Extract the (x, y) coordinate from the center of the cell holding the provided text.  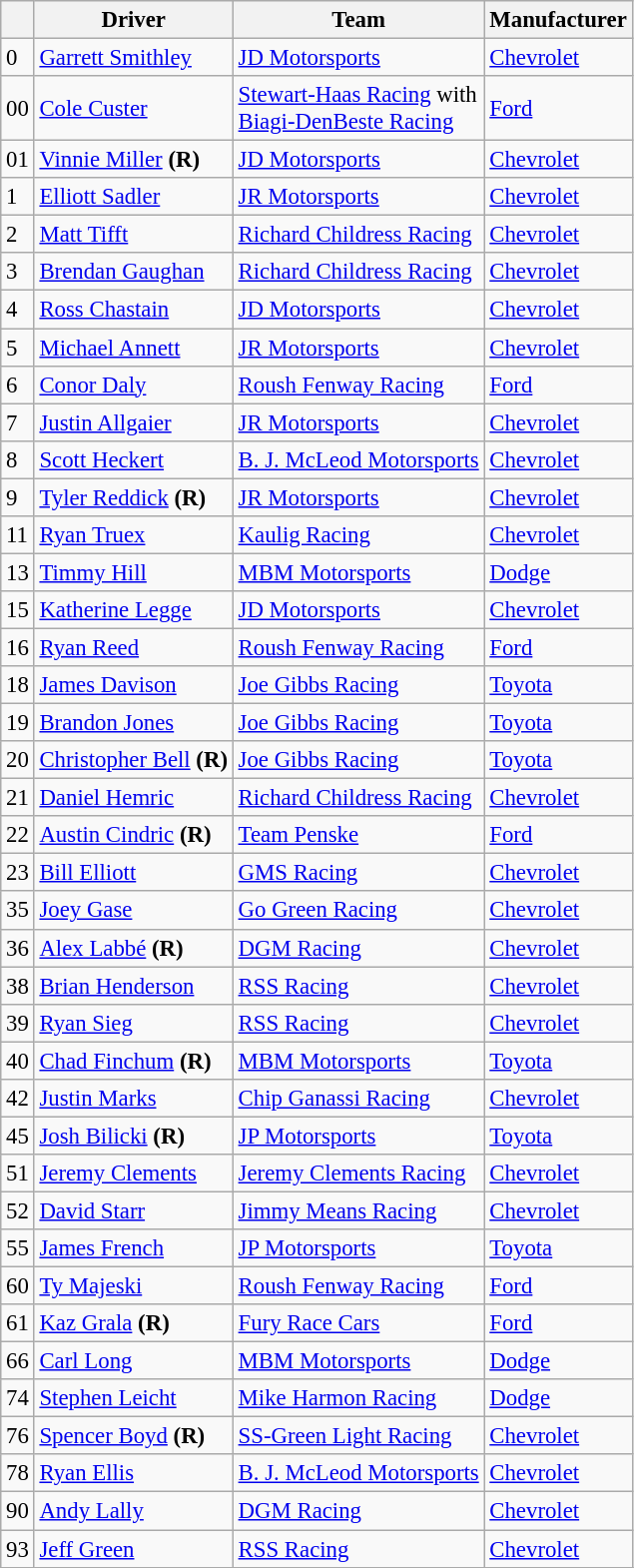
Scott Heckert (134, 459)
35 (18, 911)
11 (18, 535)
Jeremy Clements Racing (358, 1174)
20 (18, 760)
74 (18, 1398)
Ryan Reed (134, 647)
51 (18, 1174)
Manufacturer (558, 20)
Tyler Reddick (R) (134, 497)
7 (18, 422)
2 (18, 235)
Ryan Ellis (134, 1473)
Jimmy Means Racing (358, 1210)
66 (18, 1361)
93 (18, 1549)
Chip Ganassi Racing (358, 1099)
36 (18, 948)
Stephen Leicht (134, 1398)
18 (18, 685)
Timmy Hill (134, 572)
James French (134, 1248)
13 (18, 572)
Driver (134, 20)
Mike Harmon Racing (358, 1398)
90 (18, 1511)
Kaz Grala (R) (134, 1323)
Fury Race Cars (358, 1323)
Elliott Sadler (134, 197)
8 (18, 459)
15 (18, 610)
David Starr (134, 1210)
Daniel Hemric (134, 798)
Cole Custer (134, 108)
Stewart-Haas Racing with Biagi-DenBeste Racing (358, 108)
Jeff Green (134, 1549)
6 (18, 385)
Spencer Boyd (R) (134, 1436)
78 (18, 1473)
Brandon Jones (134, 723)
Ryan Sieg (134, 1023)
SS-Green Light Racing (358, 1436)
Garrett Smithley (134, 58)
21 (18, 798)
Alex Labbé (R) (134, 948)
Bill Elliott (134, 873)
Justin Allgaier (134, 422)
Vinnie Miller (R) (134, 160)
61 (18, 1323)
5 (18, 348)
01 (18, 160)
Michael Annett (134, 348)
52 (18, 1210)
00 (18, 108)
Joey Gase (134, 911)
Christopher Bell (R) (134, 760)
55 (18, 1248)
Conor Daly (134, 385)
Austin Cindric (R) (134, 835)
22 (18, 835)
Matt Tifft (134, 235)
Carl Long (134, 1361)
4 (18, 310)
Go Green Racing (358, 911)
16 (18, 647)
Ross Chastain (134, 310)
1 (18, 197)
Team Penske (358, 835)
Brian Henderson (134, 986)
Ryan Truex (134, 535)
Justin Marks (134, 1099)
Josh Bilicki (R) (134, 1136)
James Davison (134, 685)
23 (18, 873)
19 (18, 723)
Brendan Gaughan (134, 273)
45 (18, 1136)
40 (18, 1061)
Team (358, 20)
GMS Racing (358, 873)
60 (18, 1286)
42 (18, 1099)
38 (18, 986)
39 (18, 1023)
0 (18, 58)
Katherine Legge (134, 610)
Kaulig Racing (358, 535)
3 (18, 273)
9 (18, 497)
Andy Lally (134, 1511)
Ty Majeski (134, 1286)
76 (18, 1436)
Chad Finchum (R) (134, 1061)
Jeremy Clements (134, 1174)
